Extract the [X, Y] coordinate from the center of the cell holding the provided text.  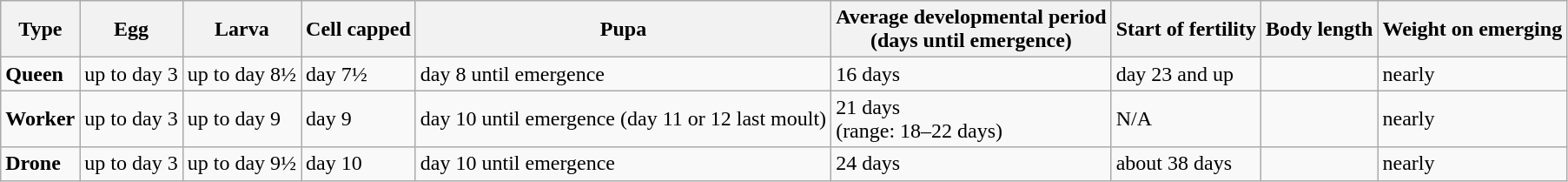
Queen [40, 74]
about 38 days [1186, 164]
Type [40, 30]
day 10 [359, 164]
day 10 until emergence [623, 164]
Start of fertility [1186, 30]
24 days [971, 164]
day 10 until emergence (day 11 or 12 last moult) [623, 118]
Cell capped [359, 30]
21 days(range: 18–22 days) [971, 118]
N/A [1186, 118]
Worker [40, 118]
up to day 9½ [241, 164]
16 days [971, 74]
Drone [40, 164]
up to day 8½ [241, 74]
Larva [241, 30]
Egg [131, 30]
day 8 until emergence [623, 74]
Body length [1320, 30]
Pupa [623, 30]
Weight on emerging [1472, 30]
day 23 and up [1186, 74]
day 7½ [359, 74]
up to day 9 [241, 118]
Average developmental period(days until emergence) [971, 30]
day 9 [359, 118]
